Return the (x, y) coordinate for the center point of the cell that contains the specified text.  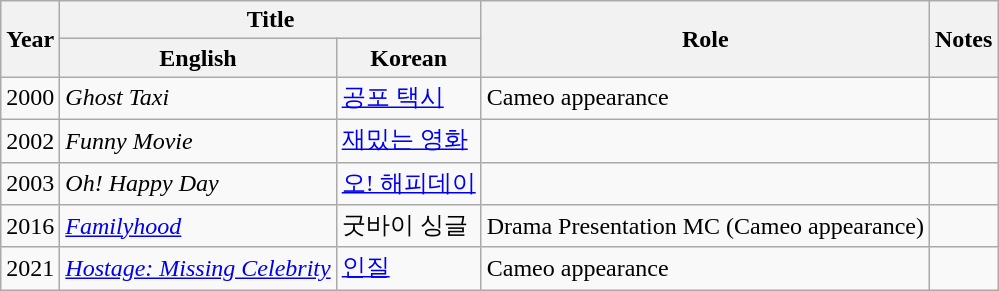
English (198, 58)
Familyhood (198, 226)
2002 (30, 140)
2021 (30, 268)
Year (30, 39)
Role (705, 39)
Title (270, 20)
Drama Presentation MC (Cameo appearance) (705, 226)
Ghost Taxi (198, 98)
인질 (408, 268)
2003 (30, 184)
굿바이 싱글 (408, 226)
오! 해피데이 (408, 184)
공포 택시 (408, 98)
재밌는 영화 (408, 140)
2016 (30, 226)
Hostage: Missing Celebrity (198, 268)
Funny Movie (198, 140)
Notes (963, 39)
Oh! Happy Day (198, 184)
2000 (30, 98)
Korean (408, 58)
